Determine the [X, Y] coordinate at the center of the cell enclosing the given text.  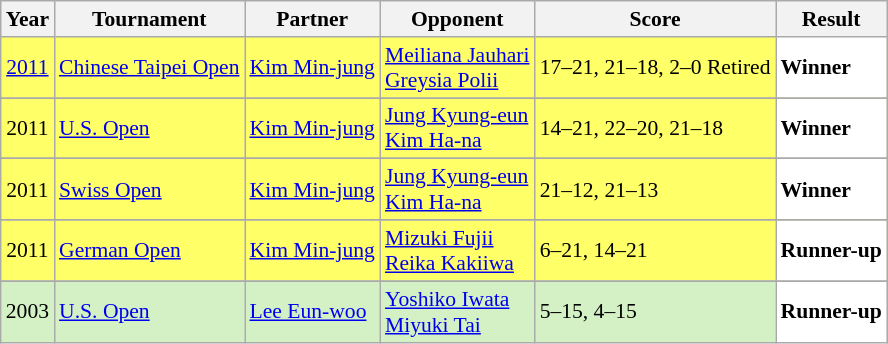
Score [656, 19]
14–21, 22–20, 21–18 [656, 128]
Tournament [149, 19]
Opponent [458, 19]
Yoshiko Iwata Miyuki Tai [458, 312]
Mizuki Fujii Reika Kakiiwa [458, 250]
Year [28, 19]
Partner [312, 19]
2003 [28, 312]
6–21, 14–21 [656, 250]
Meiliana Jauhari Greysia Polii [458, 68]
5–15, 4–15 [656, 312]
17–21, 21–18, 2–0 Retired [656, 68]
21–12, 21–13 [656, 190]
Swiss Open [149, 190]
Result [832, 19]
German Open [149, 250]
Chinese Taipei Open [149, 68]
Lee Eun-woo [312, 312]
